Output the [x, y] coordinate of the center of the cell containing the given text.  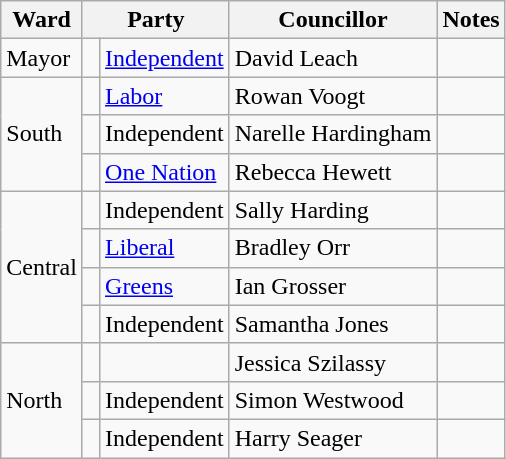
Simon Westwood [333, 400]
South [42, 134]
Ward [42, 20]
Notes [471, 20]
Bradley Orr [333, 248]
Narelle Hardingham [333, 134]
Ian Grosser [333, 286]
Rowan Voogt [333, 96]
Greens [165, 286]
Samantha Jones [333, 324]
Party [156, 20]
Councillor [333, 20]
North [42, 400]
Rebecca Hewett [333, 172]
Labor [165, 96]
Jessica Szilassy [333, 362]
David Leach [333, 58]
Liberal [165, 248]
Sally Harding [333, 210]
Mayor [42, 58]
Central [42, 267]
One Nation [165, 172]
Harry Seager [333, 438]
